Detect which cell encompasses the target text, then output its (X, Y) center coordinate. 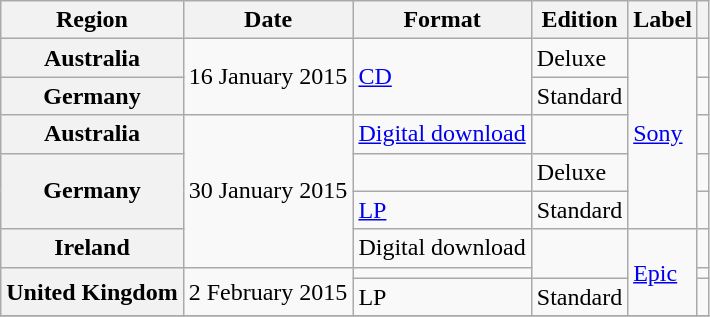
Epic (663, 272)
Ireland (92, 248)
30 January 2015 (268, 191)
Region (92, 20)
Date (268, 20)
Format (442, 20)
Sony (663, 134)
Label (663, 20)
United Kingdom (92, 292)
2 February 2015 (268, 292)
16 January 2015 (268, 77)
Edition (579, 20)
CD (442, 77)
